Output the [x, y] coordinate of the center of the cell containing the given text.  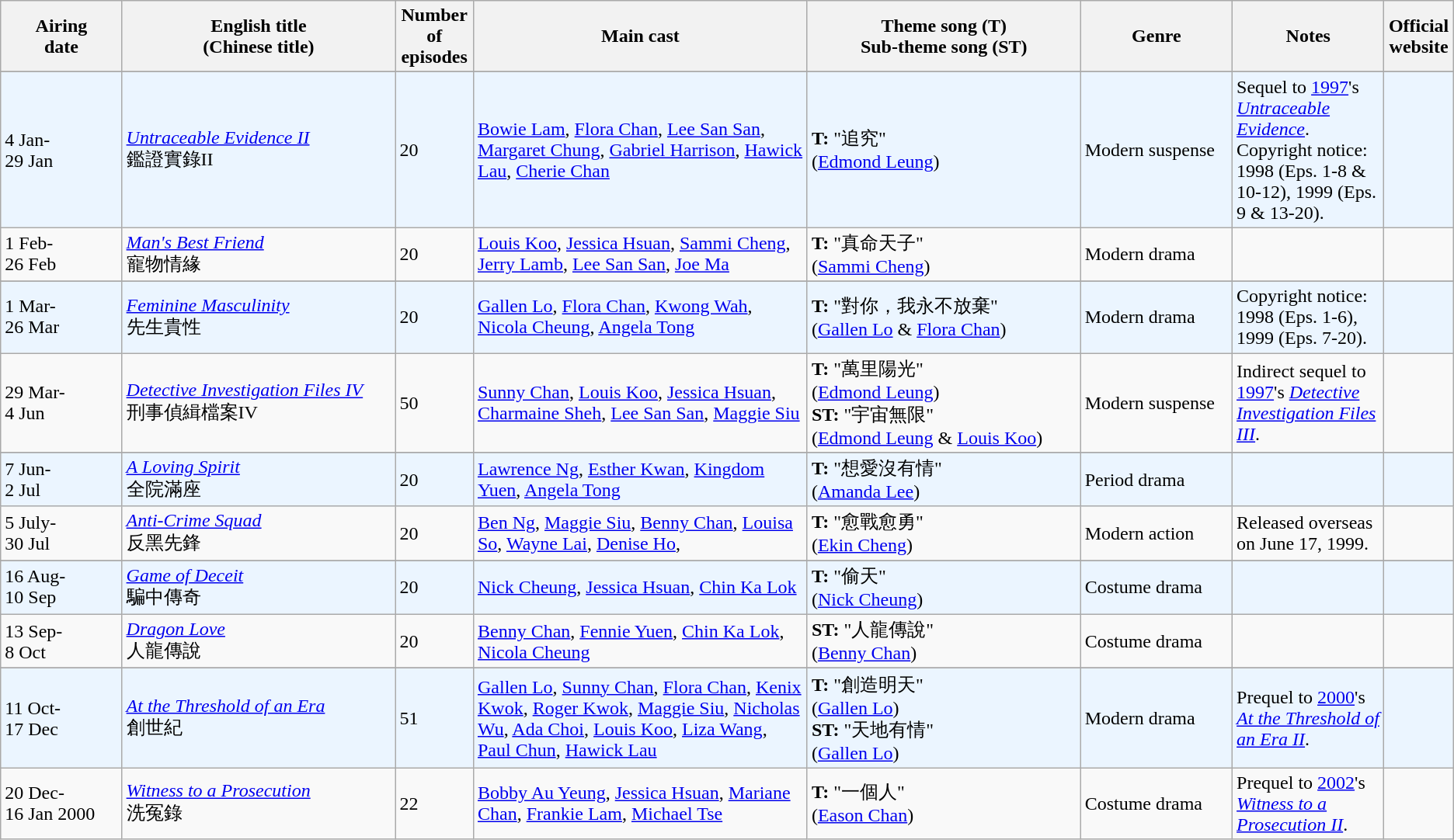
Sunny Chan, Louis Koo, Jessica Hsuan, Charmaine Sheh, Lee San San, Maggie Siu [640, 402]
Benny Chan, Fennie Yuen, Chin Ka Lok, Nicola Cheung [640, 641]
11 Oct- 17 Dec [61, 718]
50 [435, 402]
Dragon Love 人龍傳說 [259, 641]
16 Aug- 10 Sep [61, 588]
Untraceable Evidence II 鑑證實錄II [259, 150]
T: "偷天" (Nick Cheung) [944, 588]
Number of episodes [435, 36]
13 Sep- 8 Oct [61, 641]
A Loving Spirit 全院滿座 [259, 480]
Indirect sequel to 1997's Detective Investigation Files III. [1308, 402]
Nick Cheung, Jessica Hsuan, Chin Ka Lok [640, 588]
Notes [1308, 36]
Released overseas on June 17, 1999. [1308, 533]
Bobby Au Yeung, Jessica Hsuan, Mariane Chan, Frankie Lam, Michael Tse [640, 804]
7 Jun- 2 Jul [61, 480]
20 Dec- 16 Jan 2000 [61, 804]
T: "想愛沒有情" (Amanda Lee) [944, 480]
Sequel to 1997's Untraceable Evidence. Copyright notice: 1998 (Eps. 1-8 & 10-12), 1999 (Eps. 9 & 13-20). [1308, 150]
Airingdate [61, 36]
Bowie Lam, Flora Chan, Lee San San, Margaret Chung, Gabriel Harrison, Hawick Lau, Cherie Chan [640, 150]
Lawrence Ng, Esther Kwan, Kingdom Yuen, Angela Tong [640, 480]
Man's Best Friend 寵物情緣 [259, 255]
Copyright notice: 1998 (Eps. 1-6), 1999 (Eps. 7-20). [1308, 317]
Witness to a Prosecution 洗冤錄 [259, 804]
22 [435, 804]
Official website [1418, 36]
Period drama [1156, 480]
4 Jan- 29 Jan [61, 150]
Theme song (T) Sub-theme song (ST) [944, 36]
Game of Deceit 騙中傳奇 [259, 588]
Ben Ng, Maggie Siu, Benny Chan, Louisa So, Wayne Lai, Denise Ho, [640, 533]
T: "真命天子" (Sammi Cheng) [944, 255]
Louis Koo, Jessica Hsuan, Sammi Cheng, Jerry Lamb, Lee San San, Joe Ma [640, 255]
Anti-Crime Squad 反黑先鋒 [259, 533]
Prequel to 2002's Witness to a Prosecution II. [1308, 804]
1 Feb- 26 Feb [61, 255]
T: "對你，我永不放棄" (Gallen Lo & Flora Chan) [944, 317]
Genre [1156, 36]
T: "萬里陽光" (Edmond Leung) ST: "宇宙無限" (Edmond Leung & Louis Koo) [944, 402]
Gallen Lo, Sunny Chan, Flora Chan, Kenix Kwok, Roger Kwok, Maggie Siu, Nicholas Wu, Ada Choi, Louis Koo, Liza Wang, Paul Chun, Hawick Lau [640, 718]
Gallen Lo, Flora Chan, Kwong Wah, Nicola Cheung, Angela Tong [640, 317]
Feminine Masculinity 先生貴性 [259, 317]
T: "愈戰愈勇" (Ekin Cheng) [944, 533]
Modern action [1156, 533]
29 Mar- 4 Jun [61, 402]
Prequel to 2000's At the Threshold of an Era II. [1308, 718]
T: "一個人" (Eason Chan) [944, 804]
51 [435, 718]
Detective Investigation Files IV 刑事偵緝檔案IV [259, 402]
T: "追究" (Edmond Leung) [944, 150]
English title (Chinese title) [259, 36]
Main cast [640, 36]
At the Threshold of an Era 創世紀 [259, 718]
ST: "人龍傳說" (Benny Chan) [944, 641]
1 Mar- 26 Mar [61, 317]
T: "創造明天" (Gallen Lo) ST: "天地有情" (Gallen Lo) [944, 718]
5 July- 30 Jul [61, 533]
